Output the [X, Y] coordinate of the center of the cell containing the given text.  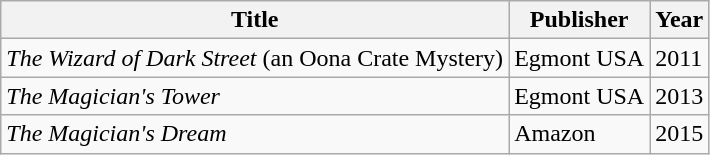
2011 [680, 58]
2013 [680, 96]
Amazon [580, 134]
Title [255, 20]
Publisher [580, 20]
Year [680, 20]
The Magician's Dream [255, 134]
The Wizard of Dark Street (an Oona Crate Mystery) [255, 58]
The Magician's Tower [255, 96]
2015 [680, 134]
